Output the [X, Y] coordinate of the center of the cell containing the given text.  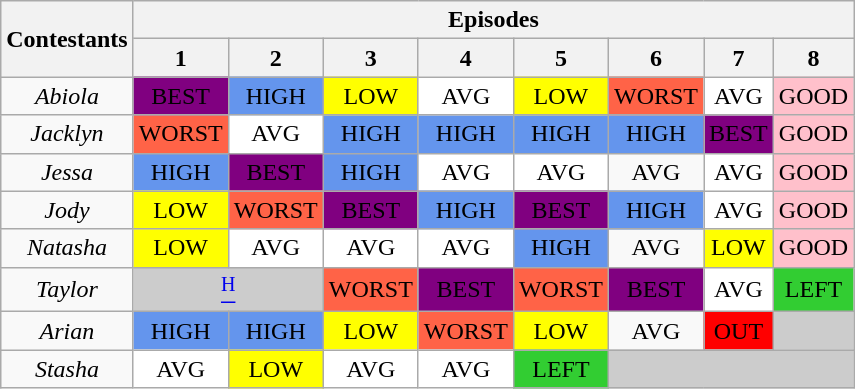
7 [739, 58]
Taylor [67, 290]
Arian [67, 331]
OUT [739, 331]
3 [370, 58]
Jody [67, 210]
H [228, 290]
Stasha [67, 369]
Abiola [67, 96]
Natasha [67, 248]
4 [466, 58]
Jacklyn [67, 134]
Episodes [494, 20]
Contestants [67, 39]
8 [813, 58]
1 [180, 58]
6 [656, 58]
5 [560, 58]
Jessa [67, 172]
2 [276, 58]
